Output the [x, y] coordinate of the center of the cell containing the given text.  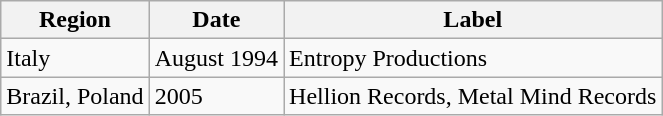
Date [216, 20]
Hellion Records, Metal Mind Records [473, 96]
2005 [216, 96]
Brazil, Poland [75, 96]
Entropy Productions [473, 58]
Label [473, 20]
Italy [75, 58]
Region [75, 20]
August 1994 [216, 58]
